Determine the (X, Y) coordinate at the center of the cell enclosing the given text.  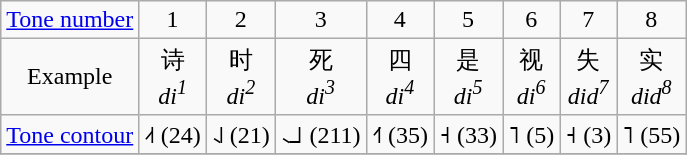
2 (240, 20)
8 (652, 20)
诗di1 (173, 77)
6 (532, 20)
四di4 (400, 77)
Tone contour (70, 135)
˨˦ (24) (173, 135)
7 (588, 20)
˥ (55) (652, 135)
˥ (5) (532, 135)
˧˥ (35) (400, 135)
˨˩ (21) (240, 135)
˨˩˩ (211) (320, 135)
3 (320, 20)
死di3 (320, 77)
是di5 (468, 77)
实did8 (652, 77)
5 (468, 20)
Tone number (70, 20)
视di6 (532, 77)
˧ (33) (468, 135)
˧ (3) (588, 135)
失did7 (588, 77)
4 (400, 20)
Example (70, 77)
时di2 (240, 77)
1 (173, 20)
